Identify which cell holds the provided text, then report its [x, y] central coordinate. 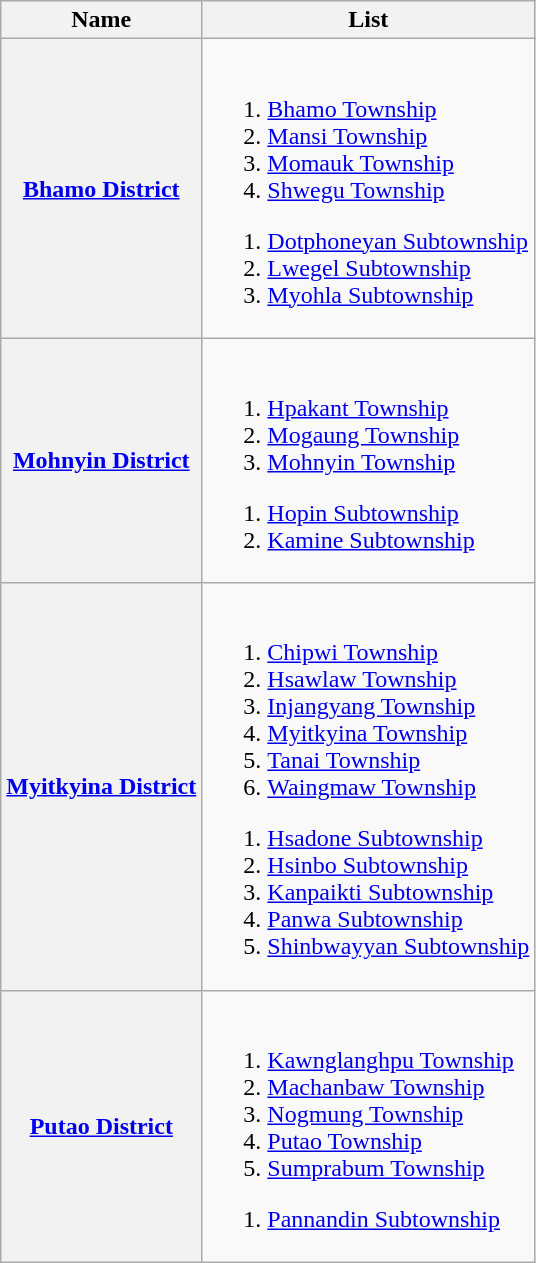
Mohnyin District [102, 460]
Bhamo TownshipMansi TownshipMomauk TownshipShwegu TownshipDotphoneyan SubtownshipLwegel SubtownshipMyohla Subtownship [368, 188]
Myitkyina District [102, 786]
Putao District [102, 1126]
List [368, 20]
Name [102, 20]
Hpakant TownshipMogaung TownshipMohnyin TownshipHopin SubtownshipKamine Subtownship [368, 460]
Bhamo District [102, 188]
Kawnglanghpu TownshipMachanbaw TownshipNogmung TownshipPutao TownshipSumprabum TownshipPannandin Subtownship [368, 1126]
